Scan for the cell matching the given text and deliver its [x, y] coordinate at center. 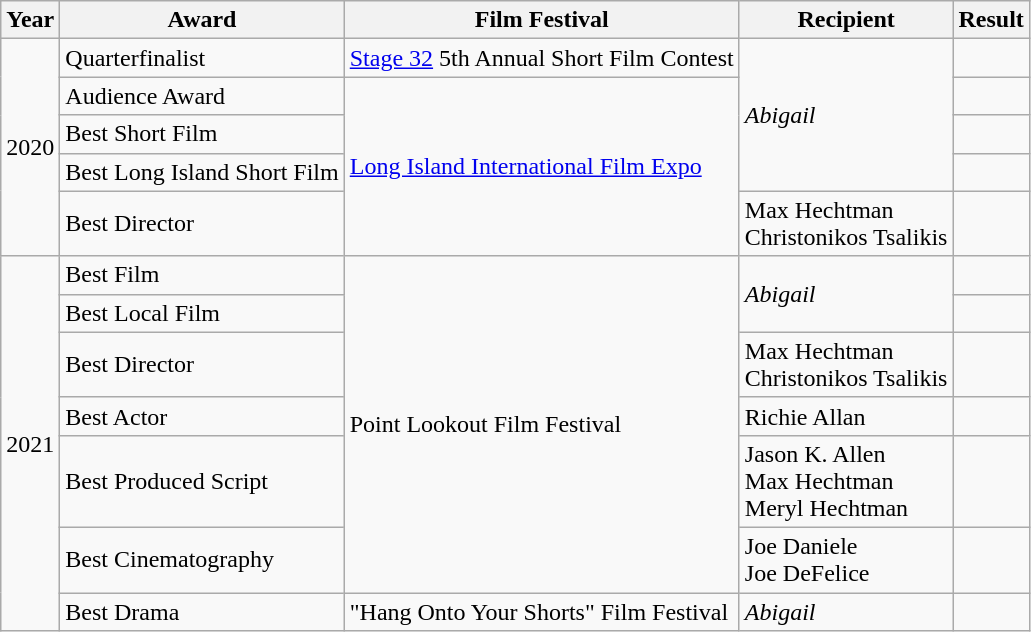
2021 [30, 443]
Best Drama [202, 611]
Year [30, 20]
Jason K. AllenMax HechtmanMeryl Hechtman [846, 481]
Long Island International Film Expo [542, 166]
Quarterfinalist [202, 58]
Stage 32 5th Annual Short Film Contest [542, 58]
Best Local Film [202, 313]
Result [991, 20]
Joe DanieleJoe DeFelice [846, 560]
Best Film [202, 275]
Best Cinematography [202, 560]
Point Lookout Film Festival [542, 424]
Best Long Island Short Film [202, 172]
Recipient [846, 20]
Best Produced Script [202, 481]
Film Festival [542, 20]
Best Actor [202, 416]
Richie Allan [846, 416]
"Hang Onto Your Shorts" Film Festival [542, 611]
Best Short Film [202, 134]
Audience Award [202, 96]
Award [202, 20]
2020 [30, 148]
